Determine the (x, y) coordinate at the center of the cell enclosing the given text.  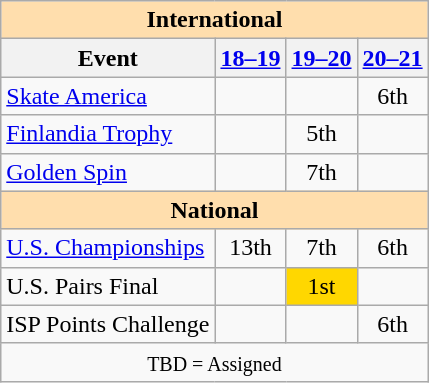
Event (108, 58)
19–20 (322, 58)
U.S. Championships (108, 248)
Golden Spin (108, 172)
20–21 (392, 58)
International (214, 20)
1st (322, 286)
Finlandia Trophy (108, 134)
ISP Points Challenge (108, 324)
18–19 (250, 58)
13th (250, 248)
TBD = Assigned (214, 362)
U.S. Pairs Final (108, 286)
National (214, 210)
Skate America (108, 96)
5th (322, 134)
